Detect which cell encompasses the target text, then output its (x, y) center coordinate. 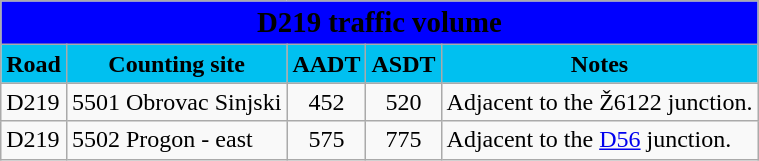
452 (326, 102)
520 (404, 102)
Counting site (176, 64)
ASDT (404, 64)
Road (34, 64)
Adjacent to the D56 junction. (600, 140)
Adjacent to the Ž6122 junction. (600, 102)
5501 Obrovac Sinjski (176, 102)
775 (404, 140)
AADT (326, 64)
5502 Progon - east (176, 140)
575 (326, 140)
Notes (600, 64)
D219 traffic volume (380, 23)
